Capture the cell that displays the provided text and extract its (x, y) central coordinate. 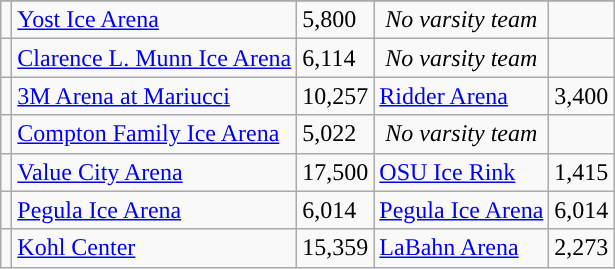
6,114 (336, 58)
Yost Ice Arena (154, 20)
Value City Arena (154, 172)
Ridder Arena (462, 96)
10,257 (336, 96)
Kohl Center (154, 248)
1,415 (582, 172)
2,273 (582, 248)
3M Arena at Mariucci (154, 96)
3,400 (582, 96)
5,800 (336, 20)
OSU Ice Rink (462, 172)
5,022 (336, 134)
15,359 (336, 248)
LaBahn Arena (462, 248)
Clarence L. Munn Ice Arena (154, 58)
Compton Family Ice Arena (154, 134)
17,500 (336, 172)
